Provide the (x, y) coordinate of the cell's center where the given text is located.  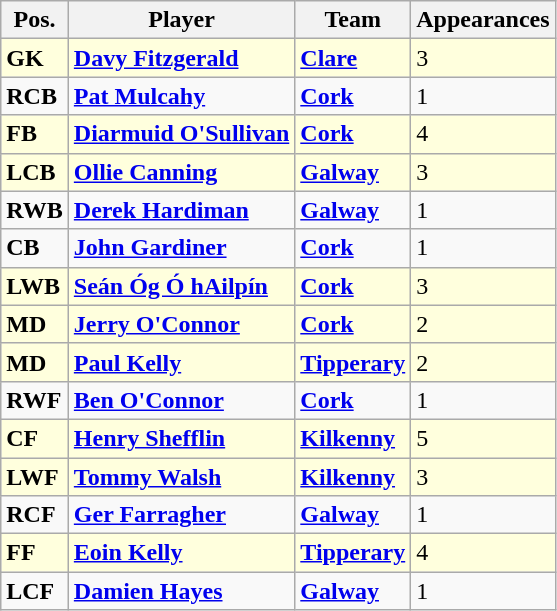
Team (353, 20)
Pos. (35, 20)
CF (35, 438)
GK (35, 58)
Player (181, 20)
RWB (35, 210)
Seán Óg Ó hAilpín (181, 286)
Ben O'Connor (181, 400)
LCF (35, 591)
Diarmuid O'Sullivan (181, 134)
Eoin Kelly (181, 553)
John Gardiner (181, 248)
RCB (35, 96)
Pat Mulcahy (181, 96)
FB (35, 134)
Ollie Canning (181, 172)
LWB (35, 286)
LCB (35, 172)
Clare (353, 58)
RWF (35, 400)
Damien Hayes (181, 591)
Ger Farragher (181, 515)
Derek Hardiman (181, 210)
Appearances (483, 20)
RCF (35, 515)
Tommy Walsh (181, 477)
Henry Shefflin (181, 438)
LWF (35, 477)
CB (35, 248)
Paul Kelly (181, 362)
Davy Fitzgerald (181, 58)
Jerry O'Connor (181, 324)
FF (35, 553)
5 (483, 438)
